Locate the cell with the specified text and output its (X, Y) center coordinate. 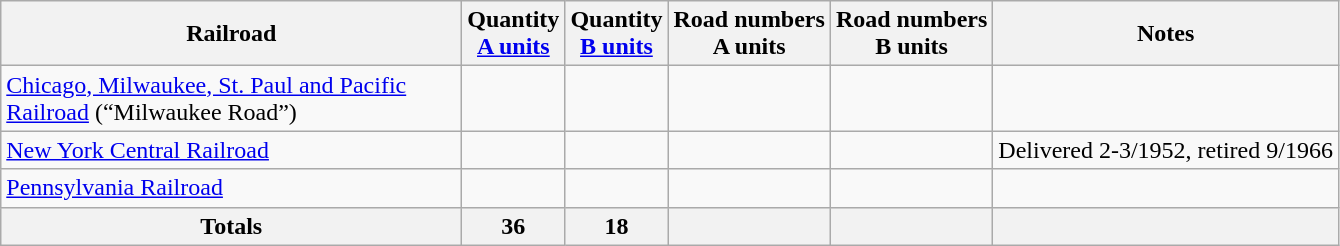
New York Central Railroad (232, 150)
Notes (1166, 34)
18 (616, 226)
Chicago, Milwaukee, St. Paul and Pacific Railroad (“Milwaukee Road”) (232, 98)
Delivered 2-3/1952, retired 9/1966 (1166, 150)
Road numbersB units (911, 34)
Road numbersA units (749, 34)
Totals (232, 226)
36 (514, 226)
QuantityB units (616, 34)
Pennsylvania Railroad (232, 188)
Railroad (232, 34)
QuantityA units (514, 34)
